Search for the cell housing the specified text and yield its [x, y] center coordinate. 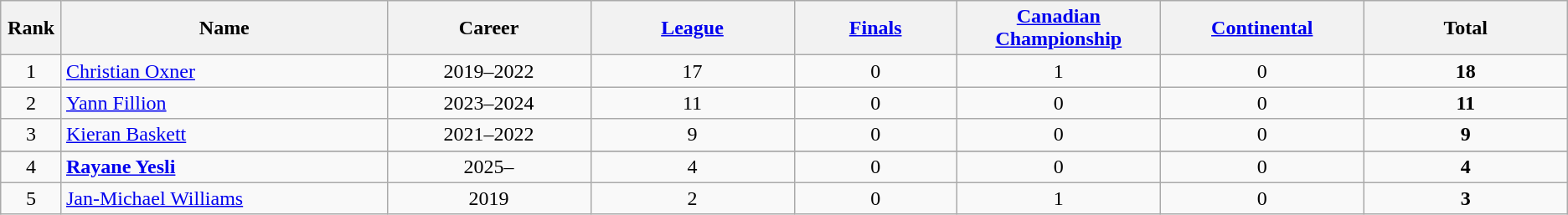
2019–2022 [489, 71]
Rayane Yesli [224, 166]
Finals [875, 28]
Jan-Michael Williams [224, 198]
Continental [1261, 28]
Kieran Baskett [224, 135]
18 [1466, 71]
2023–2024 [489, 103]
2025– [489, 166]
Career [489, 28]
Rank [32, 28]
2019 [489, 198]
Canadian Championship [1059, 28]
Total [1466, 28]
Name [224, 28]
17 [692, 71]
5 [32, 198]
2021–2022 [489, 135]
Yann Fillion [224, 103]
League [692, 28]
Christian Oxner [224, 71]
